Scan for the cell matching the given text and deliver its [x, y] coordinate at center. 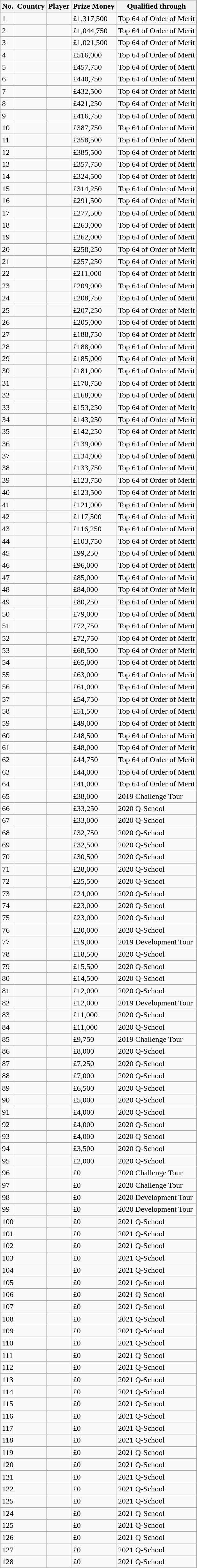
121 [8, 1477]
27 [8, 334]
126 [8, 1538]
72 [8, 881]
£188,000 [94, 346]
66 [8, 808]
£96,000 [94, 565]
£139,000 [94, 444]
£263,000 [94, 225]
Player [59, 6]
42 [8, 517]
78 [8, 954]
103 [8, 1258]
24 [8, 298]
37 [8, 456]
£32,750 [94, 833]
75 [8, 918]
73 [8, 893]
82 [8, 1003]
£32,500 [94, 845]
£205,000 [94, 322]
10 [8, 128]
£188,750 [94, 334]
11 [8, 140]
3 [8, 43]
25 [8, 310]
Prize Money [94, 6]
£38,000 [94, 796]
120 [8, 1465]
£28,000 [94, 869]
£457,750 [94, 67]
No. [8, 6]
87 [8, 1064]
96 [8, 1173]
76 [8, 930]
19 [8, 237]
34 [8, 420]
99 [8, 1209]
30 [8, 371]
44 [8, 541]
£7,250 [94, 1064]
£44,000 [94, 772]
14 [8, 177]
£257,250 [94, 261]
80 [8, 979]
£168,000 [94, 395]
50 [8, 614]
£48,500 [94, 735]
77 [8, 942]
108 [8, 1319]
£121,000 [94, 504]
£116,250 [94, 529]
£207,250 [94, 310]
£1,317,500 [94, 19]
49 [8, 602]
£117,500 [94, 517]
£99,250 [94, 553]
52 [8, 638]
107 [8, 1307]
£123,500 [94, 492]
95 [8, 1161]
102 [8, 1246]
£277,500 [94, 213]
£416,750 [94, 116]
£358,500 [94, 140]
81 [8, 991]
£432,500 [94, 91]
28 [8, 346]
56 [8, 687]
112 [8, 1367]
124 [8, 1513]
12 [8, 152]
41 [8, 504]
£258,250 [94, 249]
£85,000 [94, 578]
32 [8, 395]
Country [31, 6]
31 [8, 383]
47 [8, 578]
£18,500 [94, 954]
38 [8, 468]
20 [8, 249]
£65,000 [94, 663]
85 [8, 1039]
£143,250 [94, 420]
£20,000 [94, 930]
£103,750 [94, 541]
£262,000 [94, 237]
48 [8, 590]
£49,000 [94, 723]
6 [8, 79]
117 [8, 1428]
£3,500 [94, 1149]
Qualified through [156, 6]
£80,250 [94, 602]
£170,750 [94, 383]
£421,250 [94, 103]
£516,000 [94, 55]
98 [8, 1197]
£33,250 [94, 808]
4 [8, 55]
118 [8, 1440]
£15,500 [94, 966]
91 [8, 1112]
35 [8, 432]
23 [8, 286]
86 [8, 1051]
£314,250 [94, 189]
£181,000 [94, 371]
15 [8, 189]
116 [8, 1416]
18 [8, 225]
93 [8, 1137]
62 [8, 760]
£51,500 [94, 711]
£387,750 [94, 128]
33 [8, 407]
97 [8, 1185]
£48,000 [94, 748]
109 [8, 1331]
£84,000 [94, 590]
127 [8, 1550]
2 [8, 31]
61 [8, 748]
65 [8, 796]
46 [8, 565]
£357,750 [94, 164]
39 [8, 480]
£24,000 [94, 893]
92 [8, 1124]
110 [8, 1343]
26 [8, 322]
84 [8, 1027]
£185,000 [94, 359]
£291,500 [94, 201]
21 [8, 261]
£63,000 [94, 675]
£19,000 [94, 942]
53 [8, 650]
9 [8, 116]
£324,500 [94, 177]
£2,000 [94, 1161]
7 [8, 91]
29 [8, 359]
£133,750 [94, 468]
60 [8, 735]
89 [8, 1088]
£1,021,500 [94, 43]
22 [8, 274]
115 [8, 1404]
59 [8, 723]
36 [8, 444]
79 [8, 966]
45 [8, 553]
104 [8, 1270]
£209,000 [94, 286]
£134,000 [94, 456]
£25,500 [94, 881]
£68,500 [94, 650]
100 [8, 1222]
63 [8, 772]
71 [8, 869]
68 [8, 833]
£14,500 [94, 979]
£9,750 [94, 1039]
94 [8, 1149]
67 [8, 821]
114 [8, 1392]
£123,750 [94, 480]
8 [8, 103]
£54,750 [94, 699]
101 [8, 1234]
£7,000 [94, 1076]
16 [8, 201]
£208,750 [94, 298]
83 [8, 1015]
74 [8, 905]
111 [8, 1355]
£30,500 [94, 857]
105 [8, 1282]
1 [8, 19]
128 [8, 1562]
£41,000 [94, 784]
£142,250 [94, 432]
122 [8, 1489]
58 [8, 711]
113 [8, 1380]
43 [8, 529]
88 [8, 1076]
13 [8, 164]
£61,000 [94, 687]
£153,250 [94, 407]
69 [8, 845]
£6,500 [94, 1088]
£79,000 [94, 614]
£440,750 [94, 79]
51 [8, 626]
17 [8, 213]
£211,000 [94, 274]
90 [8, 1100]
5 [8, 67]
57 [8, 699]
106 [8, 1294]
119 [8, 1452]
70 [8, 857]
£5,000 [94, 1100]
54 [8, 663]
£8,000 [94, 1051]
40 [8, 492]
£44,750 [94, 760]
£33,000 [94, 821]
£385,500 [94, 152]
£1,044,750 [94, 31]
64 [8, 784]
55 [8, 675]
